Extract the (x, y) coordinate from the center of the cell holding the provided text.  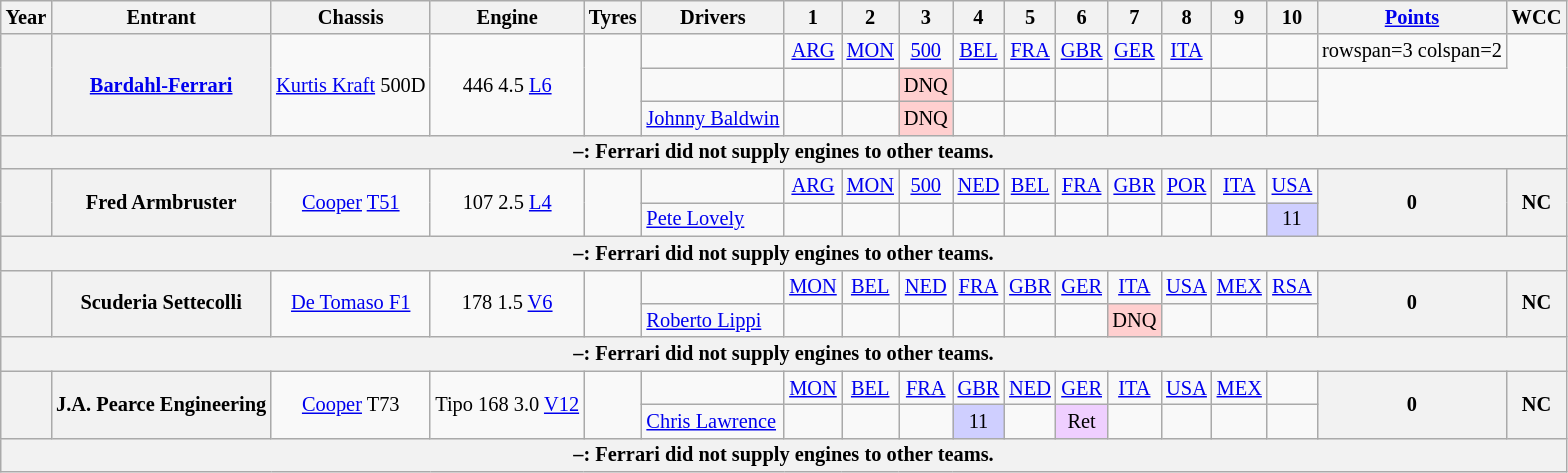
9 (1240, 17)
446 4.5 L6 (507, 84)
Fred Armbruster (161, 202)
8 (1186, 17)
3 (926, 17)
WCC (1537, 17)
Scuderia Settecolli (161, 304)
10 (1292, 17)
107 2.5 L4 (507, 202)
5 (1030, 17)
178 1.5 V6 (507, 304)
Entrant (161, 17)
Roberto Lippi (714, 320)
Engine (507, 17)
Points (1412, 17)
Drivers (714, 17)
RSA (1292, 287)
Ret (1082, 421)
Year (26, 17)
7 (1134, 17)
Pete Lovely (714, 219)
6 (1082, 17)
De Tomaso F1 (350, 304)
Kurtis Kraft 500D (350, 84)
Cooper T51 (350, 202)
rowspan=3 colspan=2 (1412, 51)
Chris Lawrence (714, 421)
J.A. Pearce Engineering (161, 404)
Tyres (613, 17)
Tipo 168 3.0 V12 (507, 404)
Bardahl-Ferrari (161, 84)
2 (870, 17)
Chassis (350, 17)
1 (812, 17)
Johnny Baldwin (714, 118)
POR (1186, 186)
4 (979, 17)
Cooper T73 (350, 404)
